For the text-containing cell, return its midpoint in (X, Y) coordinate format. 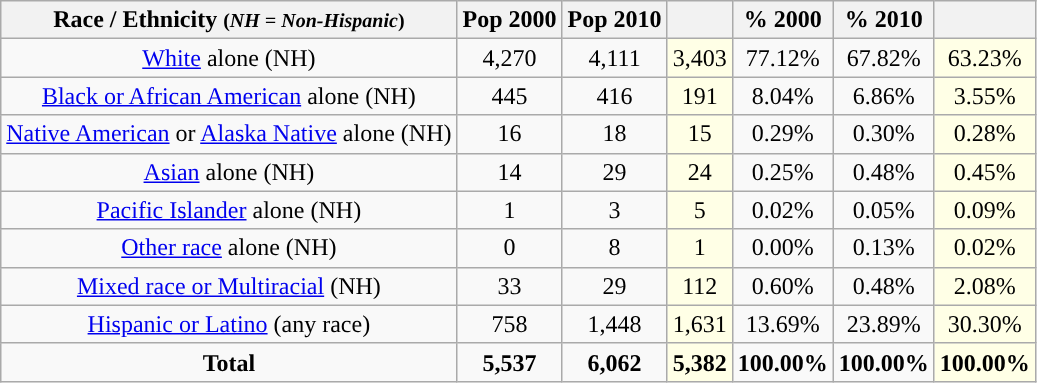
758 (510, 324)
3.55% (984, 96)
6,062 (614, 362)
1,448 (614, 324)
416 (614, 96)
Black or African American alone (NH) (229, 96)
Race / Ethnicity (NH = Non-Hispanic) (229, 20)
23.89% (884, 324)
14 (510, 172)
4,111 (614, 58)
24 (700, 172)
0.45% (984, 172)
0.09% (984, 210)
13.69% (782, 324)
8.04% (782, 96)
4,270 (510, 58)
Native American or Alaska Native alone (NH) (229, 134)
0.05% (884, 210)
33 (510, 286)
Other race alone (NH) (229, 248)
5,382 (700, 362)
67.82% (884, 58)
Pop 2000 (510, 20)
3 (614, 210)
6.86% (884, 96)
% 2000 (782, 20)
Pop 2010 (614, 20)
112 (700, 286)
8 (614, 248)
Mixed race or Multiracial (NH) (229, 286)
0.13% (884, 248)
63.23% (984, 58)
77.12% (782, 58)
White alone (NH) (229, 58)
0.00% (782, 248)
0.60% (782, 286)
Hispanic or Latino (any race) (229, 324)
0.25% (782, 172)
Total (229, 362)
18 (614, 134)
0 (510, 248)
16 (510, 134)
15 (700, 134)
1,631 (700, 324)
% 2010 (884, 20)
191 (700, 96)
30.30% (984, 324)
Pacific Islander alone (NH) (229, 210)
5,537 (510, 362)
0.29% (782, 134)
445 (510, 96)
Asian alone (NH) (229, 172)
0.30% (884, 134)
5 (700, 210)
3,403 (700, 58)
0.28% (984, 134)
2.08% (984, 286)
